Return the [X, Y] coordinate for the center point of the cell that contains the specified text.  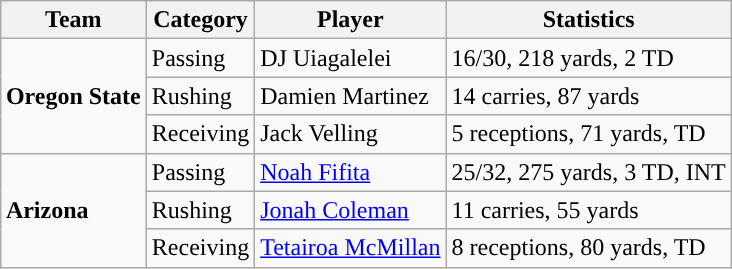
8 receptions, 80 yards, TD [588, 248]
Team [73, 20]
25/32, 275 yards, 3 TD, INT [588, 172]
14 carries, 87 yards [588, 96]
Statistics [588, 20]
DJ Uiagalelei [350, 58]
Damien Martinez [350, 96]
Category [200, 20]
Jack Velling [350, 134]
Oregon State [73, 96]
Player [350, 20]
Noah Fifita [350, 172]
Jonah Coleman [350, 210]
11 carries, 55 yards [588, 210]
16/30, 218 yards, 2 TD [588, 58]
5 receptions, 71 yards, TD [588, 134]
Arizona [73, 210]
Tetairoa McMillan [350, 248]
